Detect which cell encompasses the target text, then output its [x, y] center coordinate. 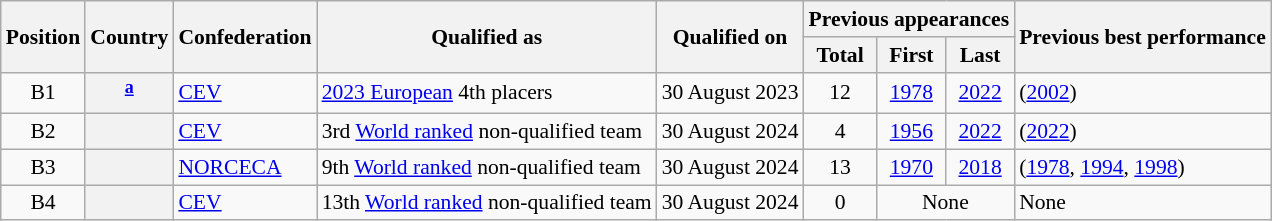
30 August 2023 [730, 92]
Qualified on [730, 36]
1978 [912, 92]
B4 [43, 203]
Last [980, 55]
Confederation [244, 36]
3rd World ranked non-qualified team [487, 132]
13 [840, 167]
13th World ranked non-qualified team [487, 203]
First [912, 55]
NORCECA [244, 167]
(2002) [1142, 92]
2023 European 4th placers [487, 92]
(2022) [1142, 132]
a [129, 92]
B3 [43, 167]
12 [840, 92]
Previous best performance [1142, 36]
Position [43, 36]
(1978, 1994, 1998) [1142, 167]
B1 [43, 92]
Country [129, 36]
9th World ranked non-qualified team [487, 167]
1970 [912, 167]
2018 [980, 167]
Qualified as [487, 36]
B2 [43, 132]
0 [840, 203]
Previous appearances [910, 19]
Total [840, 55]
1956 [912, 132]
4 [840, 132]
